For the text-containing cell, return its midpoint in [X, Y] coordinate format. 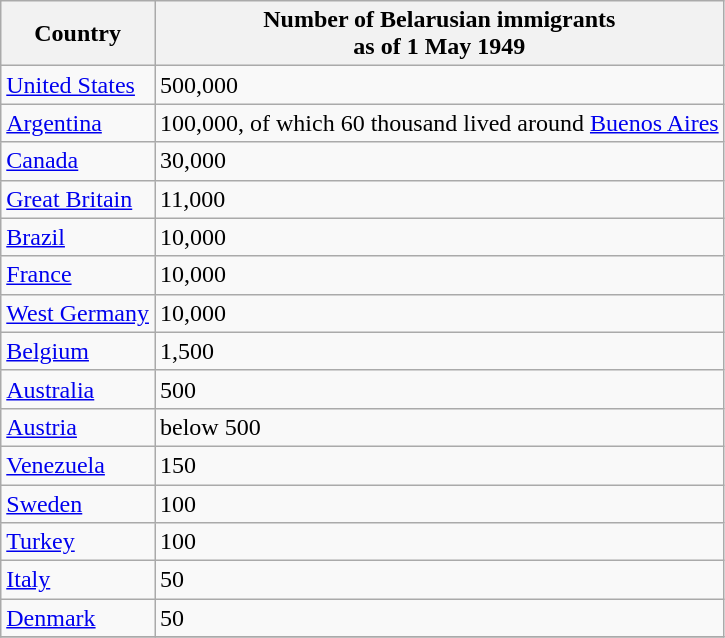
Argentina [78, 123]
Sweden [78, 503]
100,000, of which 60 thousand lived around Buenos Aires [439, 123]
Austria [78, 427]
Number of Belarusian immigrantsas of 1 May 1949 [439, 34]
1,500 [439, 351]
below 500 [439, 427]
Turkey [78, 542]
United States [78, 85]
Denmark [78, 618]
Venezuela [78, 465]
Australia [78, 389]
500,000 [439, 85]
Canada [78, 161]
150 [439, 465]
30,000 [439, 161]
West Germany [78, 313]
Italy [78, 580]
Brazil [78, 237]
Country [78, 34]
France [78, 275]
Belgium [78, 351]
Great Britain [78, 199]
500 [439, 389]
11,000 [439, 199]
